Return the [x, y] coordinate for the center point of the cell that contains the specified text.  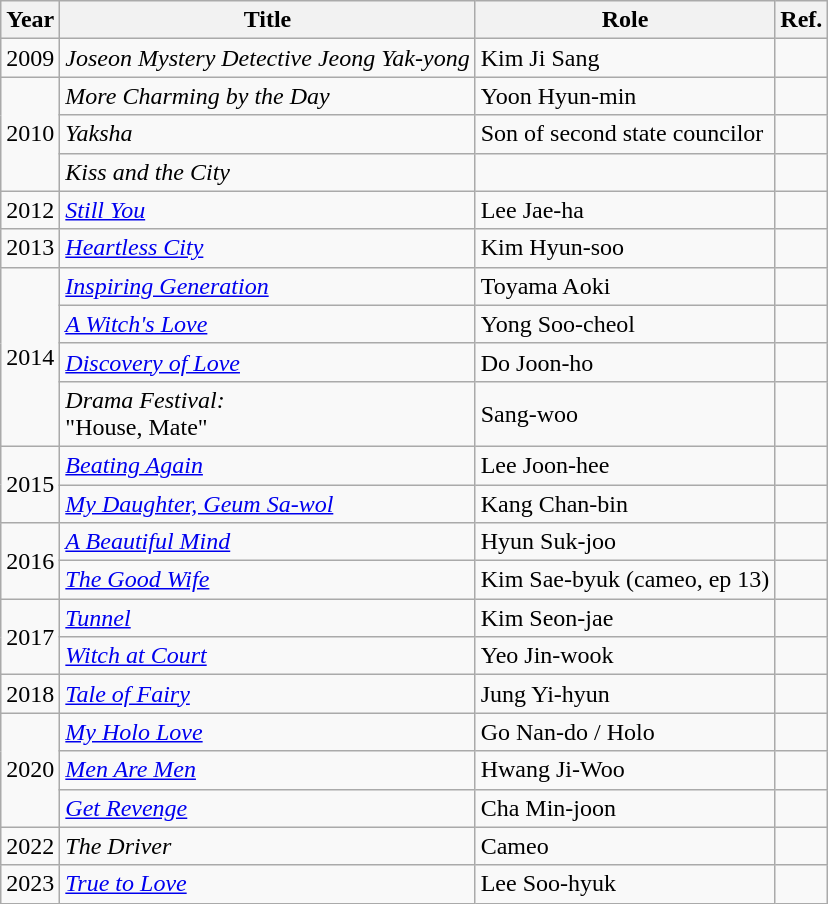
Hyun Suk-joo [625, 542]
Tale of Fairy [268, 694]
Year [30, 20]
Kim Hyun-soo [625, 248]
Cameo [625, 846]
2013 [30, 248]
Lee Jae-ha [625, 210]
Son of second state councilor [625, 134]
Lee Joon-hee [625, 465]
2020 [30, 770]
Cha Min-joon [625, 808]
2016 [30, 561]
Beating Again [268, 465]
Heartless City [268, 248]
Joseon Mystery Detective Jeong Yak-yong [268, 58]
Kim Sae-byuk (cameo, ep 13) [625, 580]
Title [268, 20]
2023 [30, 884]
Ref. [802, 20]
Yong Soo-cheol [625, 324]
A Witch's Love [268, 324]
Kim Ji Sang [625, 58]
Yeo Jin-wook [625, 656]
My Holo Love [268, 732]
My Daughter, Geum Sa-wol [268, 503]
2015 [30, 484]
2017 [30, 637]
Go Nan-do / Holo [625, 732]
2022 [30, 846]
Men Are Men [268, 770]
A Beautiful Mind [268, 542]
The Good Wife [268, 580]
Kiss and the City [268, 172]
Still You [268, 210]
Kang Chan-bin [625, 503]
More Charming by the Day [268, 96]
Jung Yi-hyun [625, 694]
Yoon Hyun-min [625, 96]
Inspiring Generation [268, 286]
Drama Festival:"House, Mate" [268, 414]
2009 [30, 58]
Toyama Aoki [625, 286]
The Driver [268, 846]
Yaksha [268, 134]
Get Revenge [268, 808]
Discovery of Love [268, 362]
2012 [30, 210]
2014 [30, 356]
Kim Seon-jae [625, 618]
Do Joon-ho [625, 362]
2018 [30, 694]
True to Love [268, 884]
Witch at Court [268, 656]
Role [625, 20]
Tunnel [268, 618]
2010 [30, 134]
Sang-woo [625, 414]
Hwang Ji-Woo [625, 770]
Lee Soo-hyuk [625, 884]
